Extract the (X, Y) coordinate from the center of the cell holding the provided text.  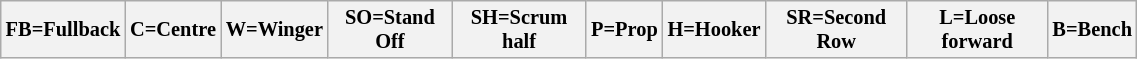
C=Centre (173, 29)
SR=Second Row (836, 29)
FB=Fullback (63, 29)
L=Loose forward (977, 29)
SO=Stand Off (390, 29)
SH=Scrum half (519, 29)
W=Winger (274, 29)
B=Bench (1092, 29)
P=Prop (624, 29)
H=Hooker (714, 29)
